Detect which cell encompasses the target text, then output its (x, y) center coordinate. 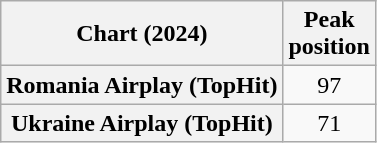
Peakposition (329, 34)
Ukraine Airplay (TopHit) (142, 123)
97 (329, 85)
Chart (2024) (142, 34)
71 (329, 123)
Romania Airplay (TopHit) (142, 85)
